Pinpoint the cell where the given text exists, returning its (x, y) midpoint coordinate. 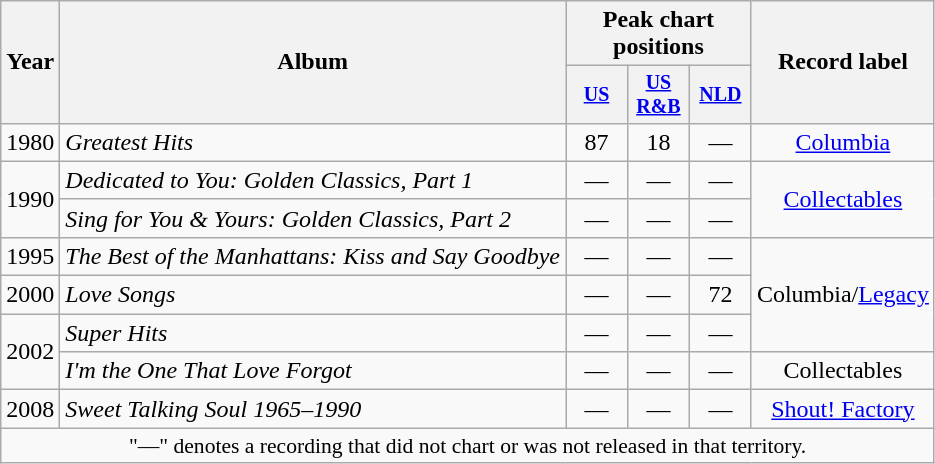
1990 (30, 199)
Columbia/Legacy (842, 294)
Year (30, 62)
Greatest Hits (313, 142)
Love Songs (313, 295)
Peak chart positions (659, 34)
Shout! Factory (842, 409)
Dedicated to You: Golden Classics, Part 1 (313, 180)
The Best of the Manhattans: Kiss and Say Goodbye (313, 256)
72 (720, 295)
Columbia (842, 142)
2008 (30, 409)
87 (597, 142)
I'm the One That Love Forgot (313, 371)
2000 (30, 295)
Sing for You & Yours: Golden Classics, Part 2 (313, 218)
Sweet Talking Soul 1965–1990 (313, 409)
"—" denotes a recording that did not chart or was not released in that territory. (468, 446)
2002 (30, 352)
1980 (30, 142)
Record label (842, 62)
US (597, 94)
Album (313, 62)
NLD (720, 94)
USR&B (658, 94)
18 (658, 142)
1995 (30, 256)
Super Hits (313, 333)
